Find where the given text appears and provide that cell's center as [X, Y] coordinate. 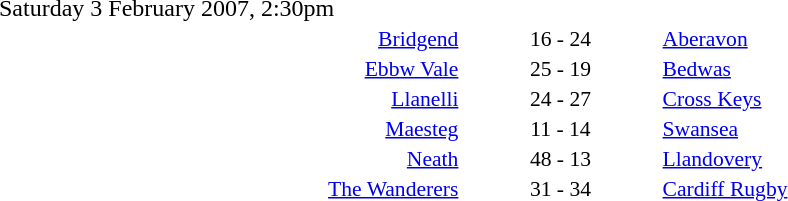
16 - 24 [560, 38]
24 - 27 [560, 98]
25 - 19 [560, 68]
11 - 14 [560, 128]
48 - 13 [560, 158]
